Output the (x, y) coordinate of the center of the cell containing the given text.  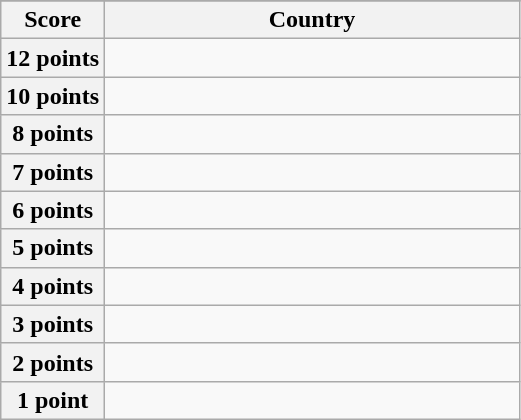
12 points (53, 58)
8 points (53, 134)
7 points (53, 172)
4 points (53, 286)
6 points (53, 210)
2 points (53, 362)
Score (53, 20)
10 points (53, 96)
3 points (53, 324)
5 points (53, 248)
1 point (53, 400)
Country (312, 20)
